Return the [X, Y] coordinate for the center point of the cell that contains the specified text.  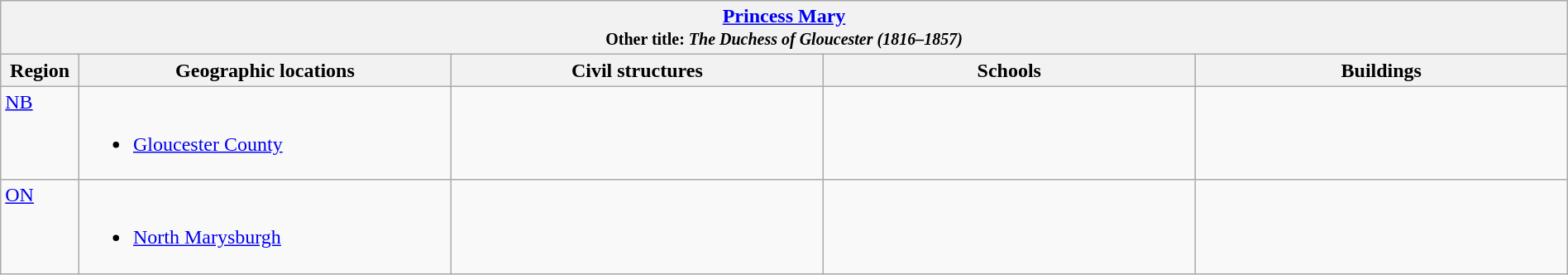
NB [40, 133]
Buildings [1381, 70]
Geographic locations [265, 70]
Gloucester County [265, 133]
ON [40, 227]
Region [40, 70]
Civil structures [637, 70]
Princess MaryOther title: The Duchess of Gloucester (1816–1857) [784, 28]
North Marysburgh [265, 227]
Schools [1009, 70]
